Pinpoint the cell where the given text exists, returning its [x, y] midpoint coordinate. 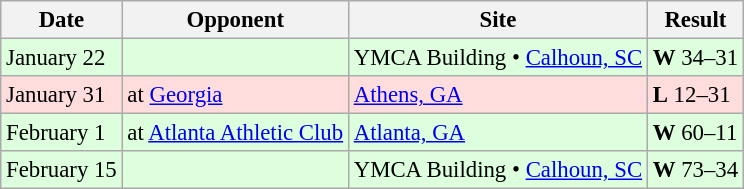
Athens, GA [498, 95]
Opponent [235, 20]
at Atlanta Athletic Club [235, 133]
Site [498, 20]
W 34–31 [695, 58]
Date [62, 20]
February 1 [62, 133]
Atlanta, GA [498, 133]
L 12–31 [695, 95]
at Georgia [235, 95]
W 60–11 [695, 133]
February 15 [62, 170]
W 73–34 [695, 170]
January 22 [62, 58]
January 31 [62, 95]
Result [695, 20]
